Search for the cell housing the specified text and yield its (x, y) center coordinate. 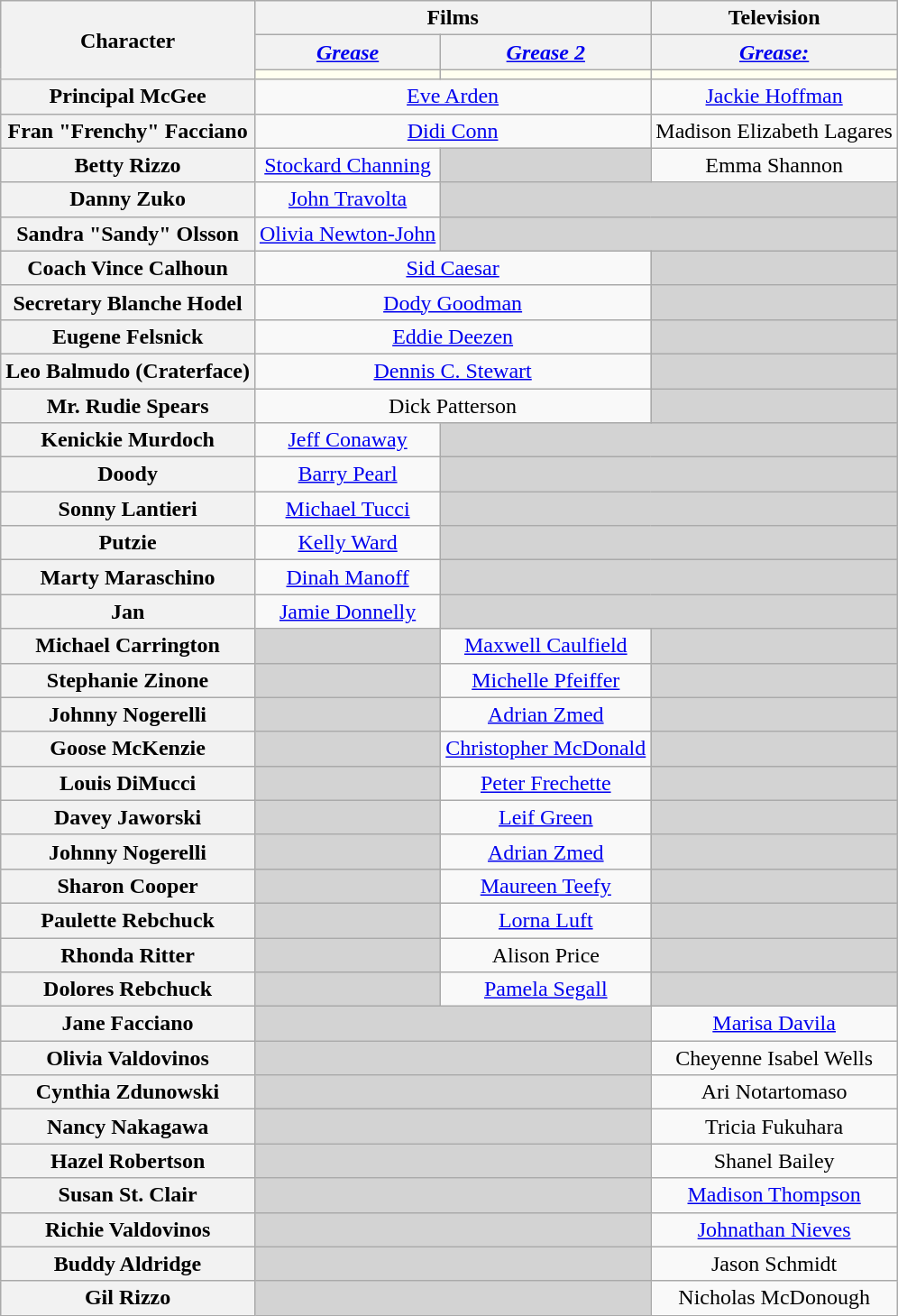
Grease (347, 52)
Shanel Bailey (774, 1161)
Leif Green (546, 817)
Ari Notartomaso (774, 1092)
Didi Conn (453, 131)
Lorna Luft (546, 920)
Cynthia Zdunowski (128, 1092)
Mr. Rudie Spears (128, 405)
Jamie Donnelly (347, 612)
Jane Facciano (128, 1024)
Dennis C. Stewart (453, 371)
Gil Rizzo (128, 1298)
Eve Arden (453, 97)
Sid Caesar (453, 268)
Tricia Fukuhara (774, 1127)
Betty Rizzo (128, 165)
Jan (128, 612)
Danny Zuko (128, 199)
Rhonda Ritter (128, 955)
Putzie (128, 543)
Dody Goodman (453, 302)
Hazel Robertson (128, 1161)
Marisa Davila (774, 1024)
Johnathan Nieves (774, 1229)
Doody (128, 474)
Character (128, 40)
Stockard Channing (347, 165)
Leo Balmudo (Craterface) (128, 371)
Richie Valdovinos (128, 1229)
Madison Thompson (774, 1195)
Kenickie Murdoch (128, 440)
Films (453, 18)
Sonny Lantieri (128, 509)
Cheyenne Isabel Wells (774, 1058)
Stephanie Zinone (128, 680)
Louis DiMucci (128, 783)
Alison Price (546, 955)
Grease: (774, 52)
Michael Tucci (347, 509)
Principal McGee (128, 97)
Michelle Pfeiffer (546, 680)
Sandra "Sandy" Olsson (128, 234)
Madison Elizabeth Lagares (774, 131)
Jeff Conaway (347, 440)
Grease 2 (546, 52)
Nancy Nakagawa (128, 1127)
Maxwell Caulfield (546, 646)
Susan St. Clair (128, 1195)
Jason Schmidt (774, 1264)
Coach Vince Calhoun (128, 268)
Davey Jaworski (128, 817)
Jackie Hoffman (774, 97)
Kelly Ward (347, 543)
Olivia Newton-John (347, 234)
Maureen Teefy (546, 886)
Nicholas McDonough (774, 1298)
Dolores Rebchuck (128, 989)
Dinah Manoff (347, 577)
Pamela Segall (546, 989)
Barry Pearl (347, 474)
Television (774, 18)
Fran "Frenchy" Facciano (128, 131)
Eugene Felsnick (128, 336)
Dick Patterson (453, 405)
Paulette Rebchuck (128, 920)
Secretary Blanche Hodel (128, 302)
Marty Maraschino (128, 577)
John Travolta (347, 199)
Peter Frechette (546, 783)
Buddy Aldridge (128, 1264)
Sharon Cooper (128, 886)
Eddie Deezen (453, 336)
Christopher McDonald (546, 749)
Goose McKenzie (128, 749)
Emma Shannon (774, 165)
Olivia Valdovinos (128, 1058)
Michael Carrington (128, 646)
